Extract the (x, y) coordinate from the center of the cell holding the provided text.  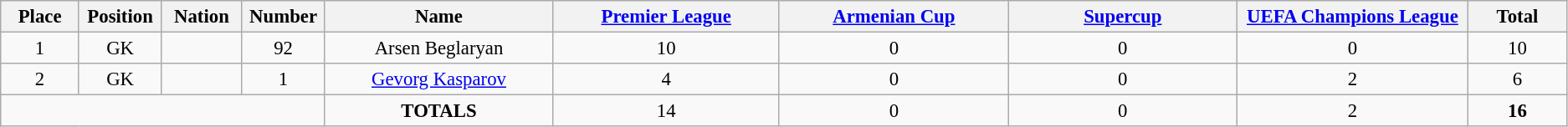
Position (120, 17)
TOTALS (438, 111)
6 (1518, 79)
Premier League (666, 17)
4 (666, 79)
Name (438, 17)
UEFA Champions League (1352, 17)
14 (666, 111)
Total (1518, 17)
Arsen Beglaryan (438, 48)
Armenian Cup (894, 17)
Number (283, 17)
Place (40, 17)
92 (283, 48)
Supercup (1123, 17)
16 (1518, 111)
Nation (202, 17)
Gevorg Kasparov (438, 79)
